Identify which cell holds the provided text, then report its (X, Y) central coordinate. 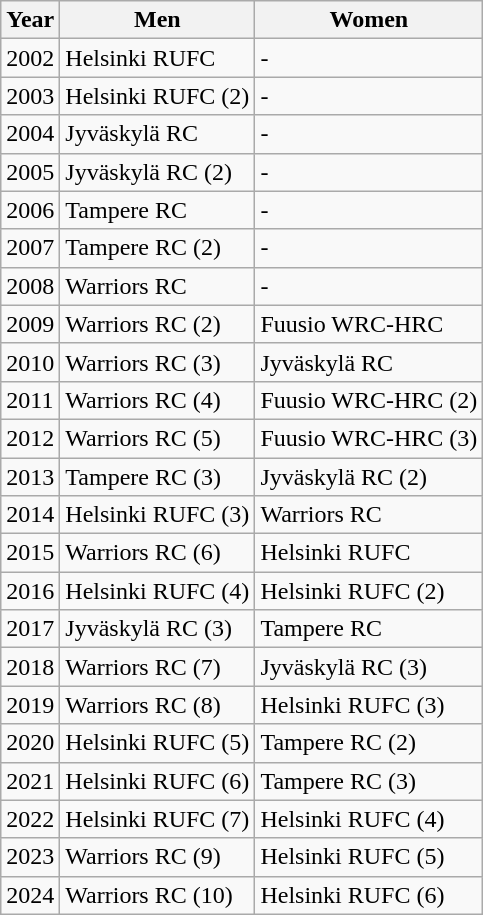
2009 (30, 324)
2008 (30, 286)
2010 (30, 362)
Fuusio WRC-HRC (2) (369, 400)
2011 (30, 400)
Warriors RC (3) (158, 362)
Warriors RC (10) (158, 895)
2023 (30, 857)
Warriors RC (2) (158, 324)
2016 (30, 591)
Warriors RC (9) (158, 857)
Warriors RC (4) (158, 400)
2012 (30, 438)
2022 (30, 819)
2006 (30, 210)
2007 (30, 248)
2019 (30, 705)
Helsinki RUFC (7) (158, 819)
2017 (30, 629)
Warriors RC (5) (158, 438)
2005 (30, 172)
2004 (30, 134)
2003 (30, 96)
2024 (30, 895)
Warriors RC (6) (158, 553)
Women (369, 20)
Warriors RC (8) (158, 705)
2021 (30, 781)
Year (30, 20)
2013 (30, 477)
Men (158, 20)
Fuusio WRC-HRC (3) (369, 438)
2015 (30, 553)
Fuusio WRC-HRC (369, 324)
2002 (30, 58)
2018 (30, 667)
2020 (30, 743)
Warriors RC (7) (158, 667)
2014 (30, 515)
